Extract the (x, y) coordinate from the center of the cell holding the provided text.  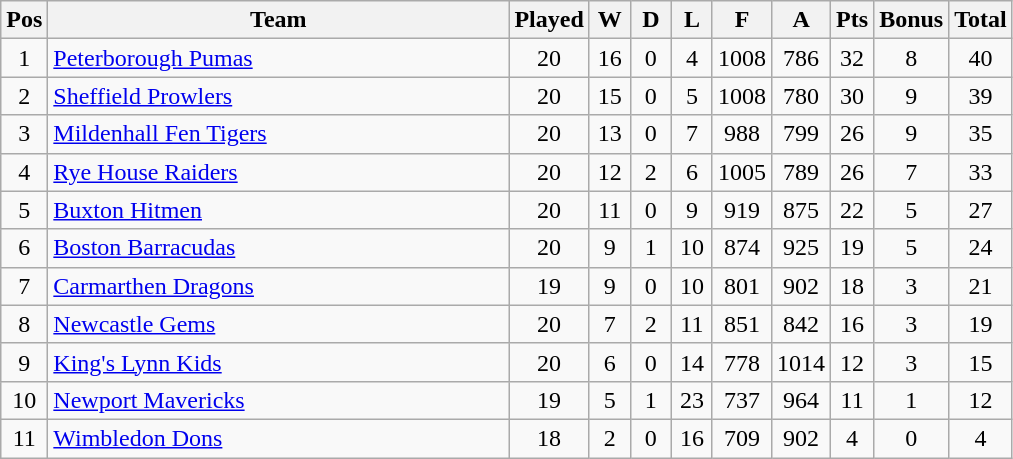
35 (981, 134)
33 (981, 172)
Buxton Hitmen (278, 210)
Team (278, 20)
Boston Barracudas (278, 248)
A (802, 20)
1005 (742, 172)
30 (852, 96)
919 (742, 210)
D (650, 20)
Mildenhall Fen Tigers (278, 134)
925 (802, 248)
Newport Mavericks (278, 400)
988 (742, 134)
709 (742, 438)
Sheffield Prowlers (278, 96)
22 (852, 210)
780 (802, 96)
Total (981, 20)
Pts (852, 20)
W (610, 20)
Wimbledon Dons (278, 438)
24 (981, 248)
778 (742, 362)
Played (549, 20)
27 (981, 210)
32 (852, 58)
874 (742, 248)
L (692, 20)
842 (802, 324)
799 (802, 134)
F (742, 20)
Rye House Raiders (278, 172)
39 (981, 96)
1014 (802, 362)
Newcastle Gems (278, 324)
23 (692, 400)
21 (981, 286)
13 (610, 134)
789 (802, 172)
Carmarthen Dragons (278, 286)
851 (742, 324)
Peterborough Pumas (278, 58)
964 (802, 400)
King's Lynn Kids (278, 362)
Bonus (912, 20)
875 (802, 210)
14 (692, 362)
40 (981, 58)
786 (802, 58)
801 (742, 286)
737 (742, 400)
Pos (24, 20)
